Locate the cell with the specified text and output its [X, Y] center coordinate. 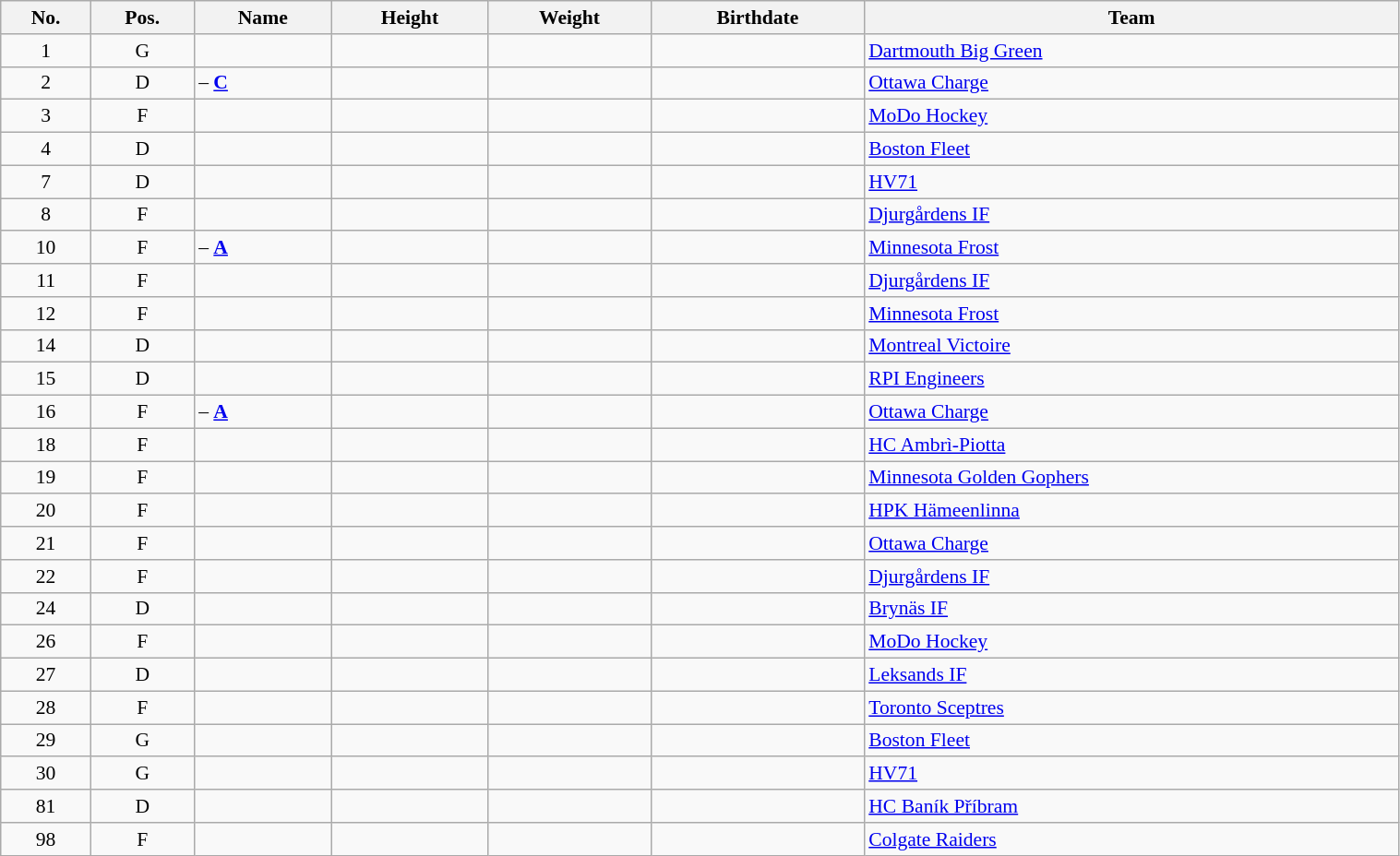
2 [46, 83]
Brynäs IF [1131, 609]
15 [46, 379]
HC Baník Příbram [1131, 806]
14 [46, 346]
RPI Engineers [1131, 379]
12 [46, 314]
Leksands IF [1131, 675]
Dartmouth Big Green [1131, 51]
30 [46, 774]
18 [46, 445]
1 [46, 51]
Montreal Victoire [1131, 346]
19 [46, 478]
10 [46, 248]
– C [262, 83]
24 [46, 609]
7 [46, 182]
8 [46, 215]
3 [46, 116]
Colgate Raiders [1131, 839]
Birthdate [758, 18]
HPK Hämeenlinna [1131, 511]
Height [410, 18]
21 [46, 543]
Pos. [142, 18]
Toronto Sceptres [1131, 707]
22 [46, 577]
27 [46, 675]
29 [46, 741]
No. [46, 18]
Team [1131, 18]
16 [46, 412]
4 [46, 149]
26 [46, 642]
20 [46, 511]
11 [46, 280]
98 [46, 839]
28 [46, 707]
HC Ambrì-Piotta [1131, 445]
81 [46, 806]
Minnesota Golden Gophers [1131, 478]
Weight [568, 18]
Name [262, 18]
